Locate the cell with the specified text and output its (X, Y) center coordinate. 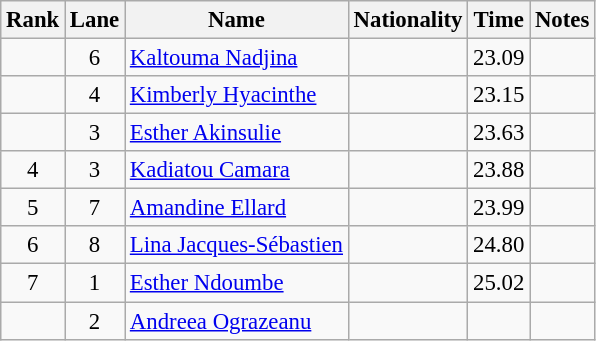
Name (237, 20)
25.02 (499, 283)
Rank (33, 20)
Amandine Ellard (237, 208)
Lina Jacques-Sébastien (237, 245)
5 (33, 208)
Kimberly Hyacinthe (237, 95)
8 (95, 245)
23.15 (499, 95)
Kadiatou Camara (237, 170)
Time (499, 20)
Andreea Ograzeanu (237, 321)
1 (95, 283)
23.88 (499, 170)
Nationality (408, 20)
23.63 (499, 133)
Esther Ndoumbe (237, 283)
Notes (562, 20)
Kaltouma Nadjina (237, 58)
24.80 (499, 245)
Lane (95, 20)
23.99 (499, 208)
2 (95, 321)
Esther Akinsulie (237, 133)
23.09 (499, 58)
